Locate the cell with the specified text and output its (X, Y) center coordinate. 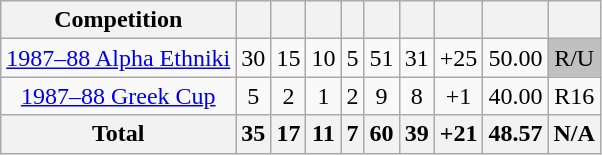
31 (416, 58)
Competition (118, 20)
39 (416, 134)
51 (382, 58)
+1 (458, 96)
30 (254, 58)
15 (288, 58)
R16 (574, 96)
1987–88 Alpha Ethniki (118, 58)
7 (352, 134)
10 (324, 58)
1987–88 Greek Cup (118, 96)
48.57 (516, 134)
60 (382, 134)
11 (324, 134)
+21 (458, 134)
9 (382, 96)
40.00 (516, 96)
+25 (458, 58)
1 (324, 96)
N/A (574, 134)
17 (288, 134)
35 (254, 134)
R/U (574, 58)
8 (416, 96)
50.00 (516, 58)
Total (118, 134)
